Find where the given text appears and provide that cell's center as (X, Y) coordinate. 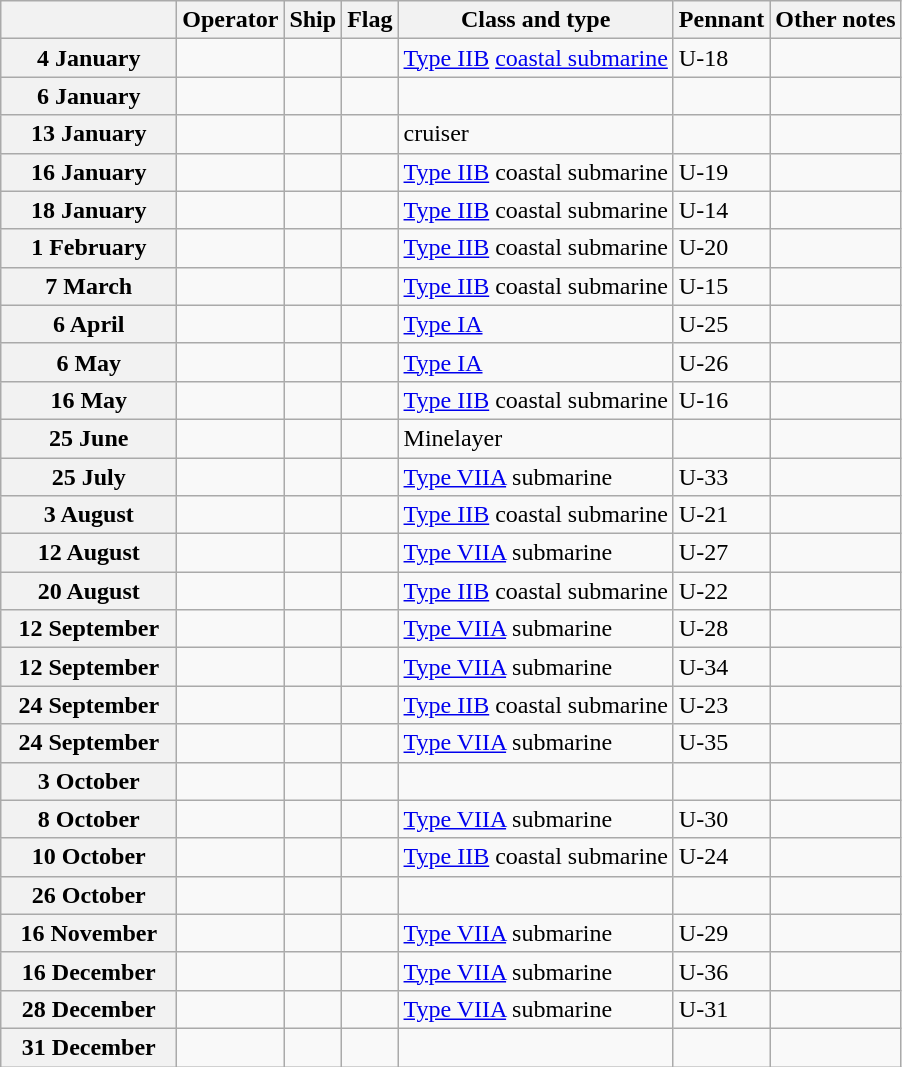
U-27 (721, 553)
U-23 (721, 705)
Other notes (836, 20)
3 October (89, 781)
U-31 (721, 1009)
1 February (89, 248)
13 January (89, 134)
U-33 (721, 477)
U-19 (721, 172)
6 April (89, 324)
12 August (89, 553)
U-30 (721, 819)
6 May (89, 362)
U-21 (721, 515)
U-28 (721, 629)
26 October (89, 895)
U-29 (721, 933)
U-34 (721, 667)
Minelayer (536, 438)
18 January (89, 210)
7 March (89, 286)
16 May (89, 400)
8 October (89, 819)
U-14 (721, 210)
U-18 (721, 58)
16 December (89, 971)
U-35 (721, 743)
16 January (89, 172)
28 December (89, 1009)
U-16 (721, 400)
Operator (230, 20)
Pennant (721, 20)
U-36 (721, 971)
6 January (89, 96)
20 August (89, 591)
U-15 (721, 286)
cruiser (536, 134)
16 November (89, 933)
Flag (370, 20)
3 August (89, 515)
U-24 (721, 857)
4 January (89, 58)
10 October (89, 857)
Class and type (536, 20)
U-22 (721, 591)
U-25 (721, 324)
Ship (313, 20)
25 July (89, 477)
U-20 (721, 248)
U-26 (721, 362)
31 December (89, 1047)
25 June (89, 438)
